Output the (X, Y) coordinate of the center of the cell containing the given text.  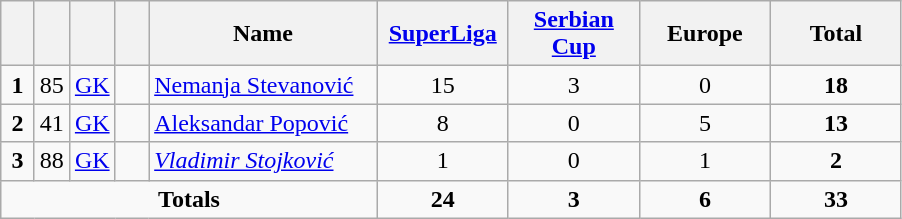
88 (52, 161)
Name (264, 34)
Total (836, 34)
Serbian Cup (574, 34)
SuperLiga (442, 34)
Aleksandar Popović (264, 123)
Vladimir Stojković (264, 161)
Totals (189, 199)
33 (836, 199)
Nemanja Stevanović (264, 85)
15 (442, 85)
85 (52, 85)
Europe (704, 34)
24 (442, 199)
18 (836, 85)
6 (704, 199)
13 (836, 123)
5 (704, 123)
41 (52, 123)
8 (442, 123)
